Capture the cell that displays the provided text and extract its [X, Y] central coordinate. 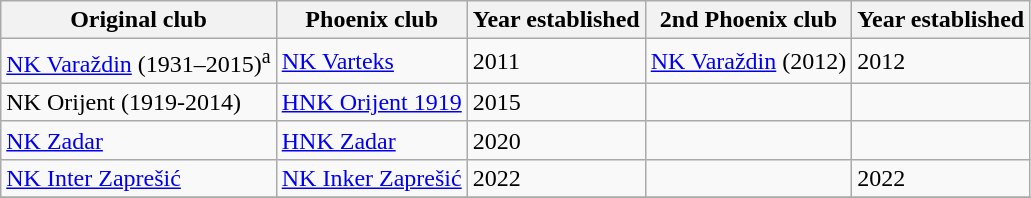
NK Orijent (1919-2014) [138, 102]
NK Inter Zaprešić [138, 178]
NK Zadar [138, 140]
2020 [556, 140]
NK Varaždin (2012) [748, 62]
NK Varteks [372, 62]
Phoenix club [372, 20]
HNK Zadar [372, 140]
2015 [556, 102]
Original club [138, 20]
2nd Phoenix club [748, 20]
NK Inker Zaprešić [372, 178]
2012 [941, 62]
HNK Orijent 1919 [372, 102]
NK Varaždin (1931–2015)a [138, 62]
2011 [556, 62]
